Output the (X, Y) coordinate of the center of the cell containing the given text.  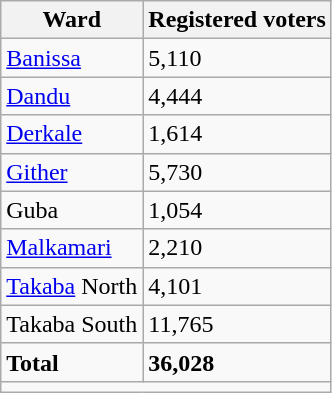
4,101 (238, 286)
Derkale (72, 134)
4,444 (238, 96)
36,028 (238, 362)
Malkamari (72, 248)
Ward (72, 20)
5,730 (238, 172)
Takaba South (72, 324)
11,765 (238, 324)
Registered voters (238, 20)
1,614 (238, 134)
Guba (72, 210)
Total (72, 362)
Banissa (72, 58)
Takaba North (72, 286)
Gither (72, 172)
2,210 (238, 248)
1,054 (238, 210)
Dandu (72, 96)
5,110 (238, 58)
